Scan for the cell matching the given text and deliver its [x, y] coordinate at center. 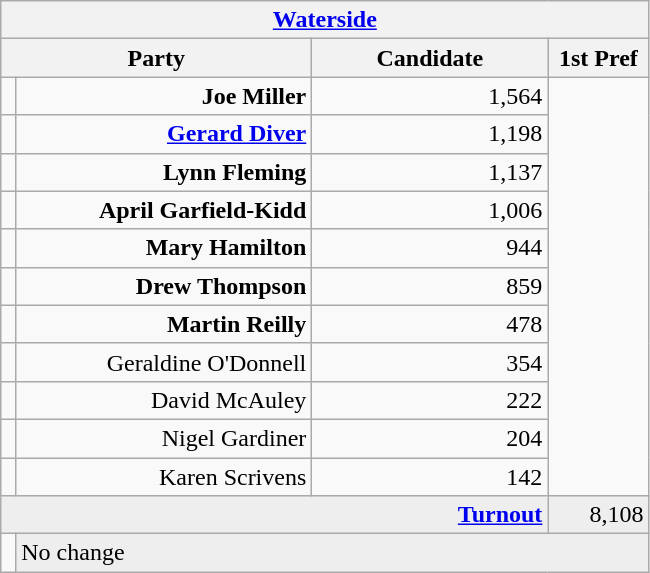
Lynn Fleming [164, 172]
Nigel Gardiner [164, 438]
1,137 [430, 172]
8,108 [598, 515]
944 [430, 248]
354 [430, 362]
222 [430, 400]
Turnout [274, 515]
142 [430, 477]
1,198 [430, 134]
Gerard Diver [164, 134]
Karen Scrivens [164, 477]
Joe Miller [164, 96]
Martin Reilly [164, 324]
Waterside [325, 20]
1,006 [430, 210]
1,564 [430, 96]
204 [430, 438]
Candidate [430, 58]
478 [430, 324]
April Garfield-Kidd [164, 210]
859 [430, 286]
No change [332, 553]
Party [156, 58]
David McAuley [164, 400]
Drew Thompson [164, 286]
Mary Hamilton [164, 248]
Geraldine O'Donnell [164, 362]
1st Pref [598, 58]
